Detect which cell encompasses the target text, then output its (X, Y) center coordinate. 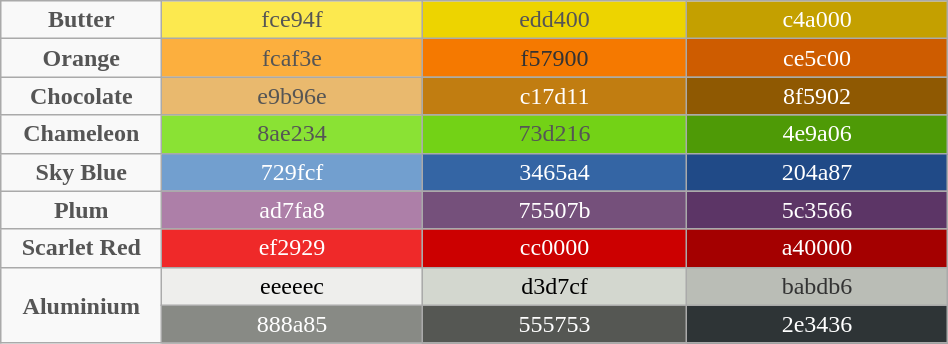
Plum (82, 210)
c17d11 (554, 96)
73d216 (554, 134)
c4a000 (817, 20)
Orange (82, 58)
ce5c00 (817, 58)
eeeeec (292, 286)
8ae234 (292, 134)
fcaf3e (292, 58)
d3d7cf (554, 286)
555753 (554, 324)
4e9a06 (817, 134)
729fcf (292, 172)
cc0000 (554, 248)
fce94f (292, 20)
Aluminium (82, 305)
Chocolate (82, 96)
Sky Blue (82, 172)
5c3566 (817, 210)
edd400 (554, 20)
Scarlet Red (82, 248)
ef2929 (292, 248)
f57900 (554, 58)
3465a4 (554, 172)
8f5902 (817, 96)
888a85 (292, 324)
75507b (554, 210)
2e3436 (817, 324)
Chameleon (82, 134)
a40000 (817, 248)
204a87 (817, 172)
babdb6 (817, 286)
ad7fa8 (292, 210)
Butter (82, 20)
e9b96e (292, 96)
